Find where the given text appears and provide that cell's center as (x, y) coordinate. 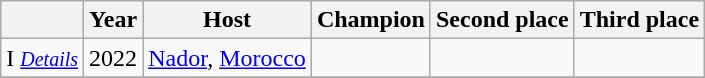
Host (228, 20)
2022 (114, 58)
Champion (370, 20)
Nador, Morocco (228, 58)
Second place (502, 20)
Third place (639, 20)
I Details (42, 58)
Year (114, 20)
